Provide the [x, y] coordinate of the cell's center where the given text is located.  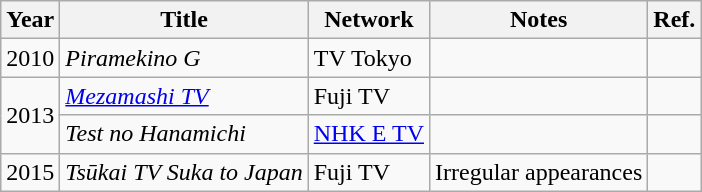
NHK E TV [368, 134]
2013 [30, 115]
Title [184, 20]
Notes [539, 20]
Year [30, 20]
Tsūkai TV Suka to Japan [184, 172]
Irregular appearances [539, 172]
TV Tokyo [368, 58]
Mezamashi TV [184, 96]
2010 [30, 58]
Piramekino G [184, 58]
Network [368, 20]
Test no Hanamichi [184, 134]
2015 [30, 172]
Ref. [674, 20]
